Search for the cell housing the specified text and yield its [x, y] center coordinate. 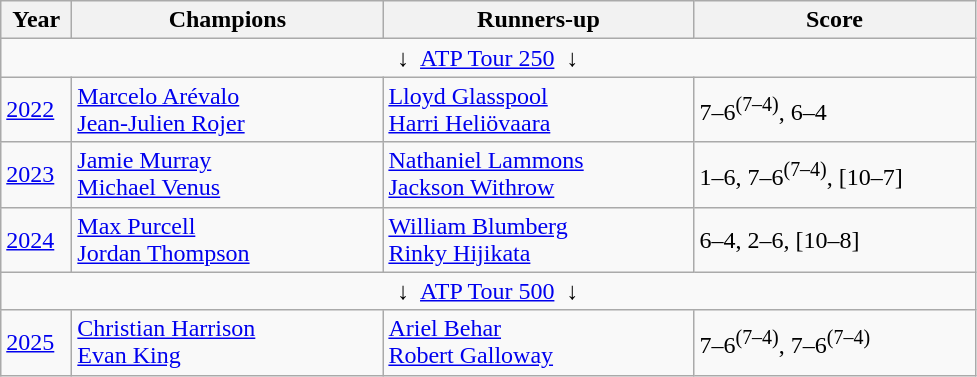
7–6(7–4), 6–4 [834, 110]
Year [36, 20]
6–4, 2–6, [10–8] [834, 240]
Score [834, 20]
Marcelo Arévalo Jean-Julien Rojer [228, 110]
Runners-up [538, 20]
Christian Harrison Evan King [228, 342]
2025 [36, 342]
7–6(7–4), 7–6(7–4) [834, 342]
Nathaniel Lammons Jackson Withrow [538, 174]
William Blumberg Rinky Hijikata [538, 240]
Champions [228, 20]
Ariel Behar Robert Galloway [538, 342]
2023 [36, 174]
Jamie Murray Michael Venus [228, 174]
2022 [36, 110]
Lloyd Glasspool Harri Heliövaara [538, 110]
2024 [36, 240]
↓ ATP Tour 250 ↓ [488, 58]
Max Purcell Jordan Thompson [228, 240]
1–6, 7–6(7–4), [10–7] [834, 174]
↓ ATP Tour 500 ↓ [488, 291]
